Detect which cell encompasses the target text, then output its [x, y] center coordinate. 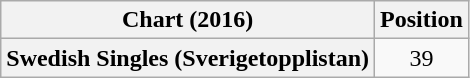
Swedish Singles (Sverigetopplistan) [188, 58]
39 [422, 58]
Position [422, 20]
Chart (2016) [188, 20]
